From the cell containing the given text, extract its center point as (X, Y) coordinate. 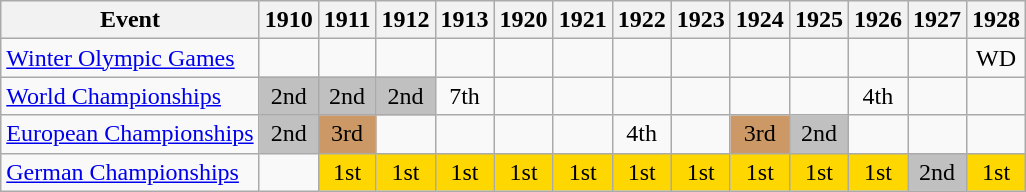
1911 (347, 20)
WD (996, 58)
1925 (818, 20)
World Championships (130, 96)
7th (464, 96)
German Championships (130, 172)
Winter Olympic Games (130, 58)
1922 (642, 20)
1923 (700, 20)
1920 (524, 20)
1910 (288, 20)
1921 (582, 20)
1924 (760, 20)
1927 (938, 20)
1928 (996, 20)
European Championships (130, 134)
1926 (878, 20)
1913 (464, 20)
1912 (406, 20)
Event (130, 20)
